Pinpoint the cell where the given text exists, returning its [x, y] midpoint coordinate. 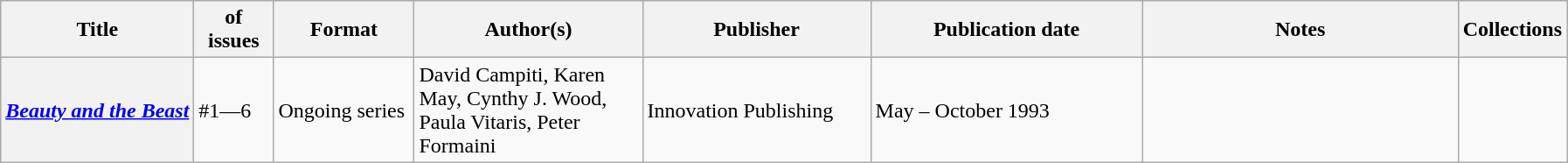
of issues [234, 30]
Collections [1512, 30]
#1—6 [234, 110]
Author(s) [528, 30]
Beauty and the Beast [98, 110]
Innovation Publishing [757, 110]
Ongoing series [344, 110]
Publisher [757, 30]
Format [344, 30]
Notes [1301, 30]
Publication date [1007, 30]
May – October 1993 [1007, 110]
Title [98, 30]
David Campiti, Karen May, Cynthy J. Wood, Paula Vitaris, Peter Formaini [528, 110]
